Identify which cell holds the provided text, then report its [x, y] central coordinate. 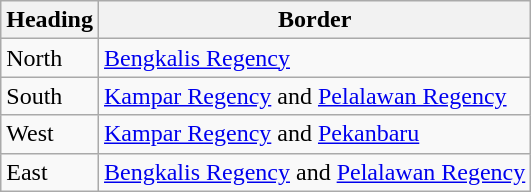
Kampar Regency and Pekanbaru [315, 134]
Bengkalis Regency and Pelalawan Regency [315, 172]
Kampar Regency and Pelalawan Regency [315, 96]
West [50, 134]
East [50, 172]
North [50, 58]
Border [315, 20]
Bengkalis Regency [315, 58]
Heading [50, 20]
South [50, 96]
